Pinpoint the cell where the given text exists, returning its [X, Y] midpoint coordinate. 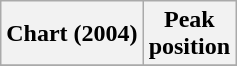
Peakposition [189, 34]
Chart (2004) [72, 34]
